Pinpoint the cell where the given text exists, returning its [x, y] midpoint coordinate. 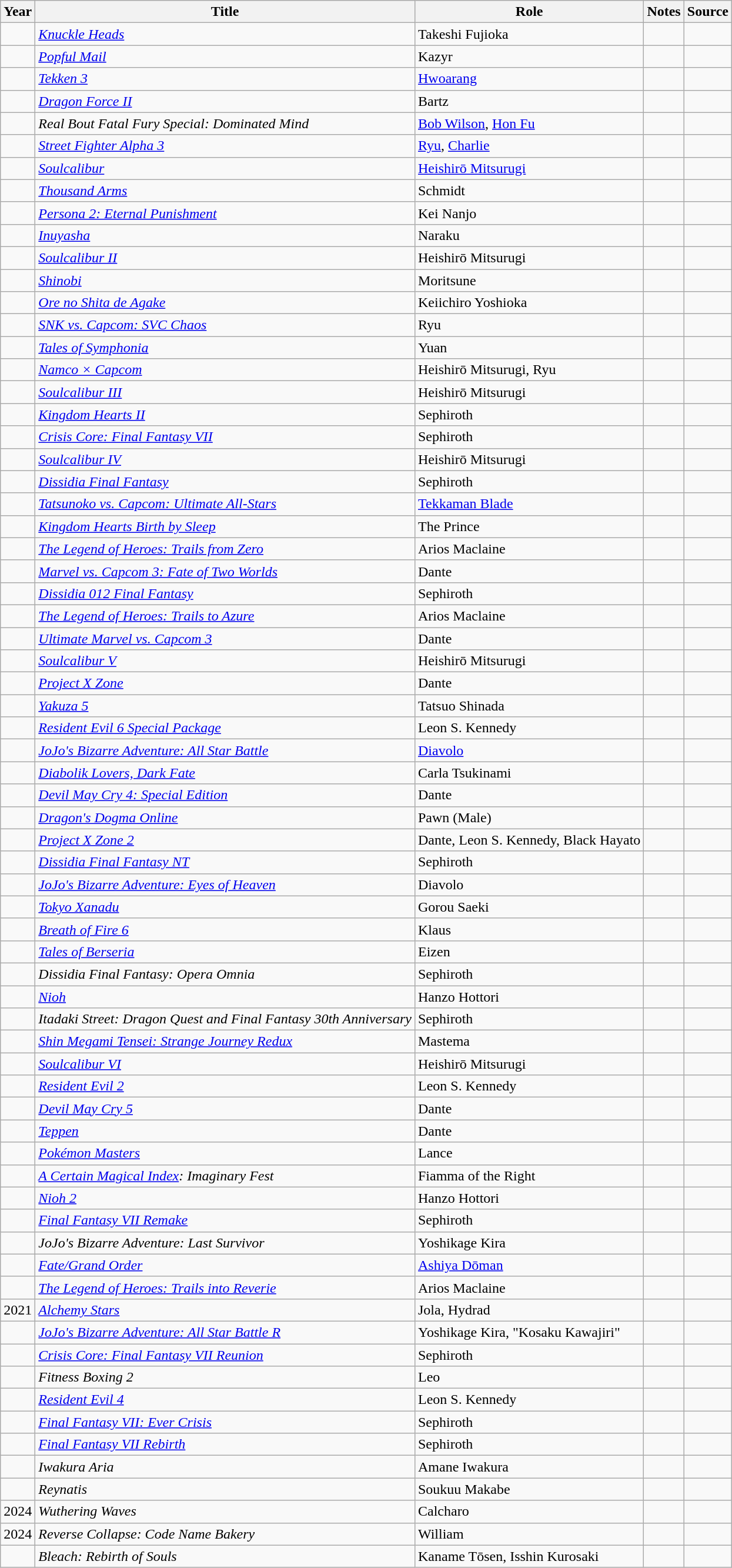
Soulcalibur [225, 168]
Hwoarang [529, 79]
Ultimate Marvel vs. Capcom 3 [225, 638]
Tekken 3 [225, 79]
Tatsunoko vs. Capcom: Ultimate All-Stars [225, 504]
Fitness Boxing 2 [225, 1377]
Reverse Collapse: Code Name Bakery [225, 1534]
Final Fantasy VII Remake [225, 1220]
Kaname Tōsen, Isshin Kurosaki [529, 1556]
Bob Wilson, Hon Fu [529, 124]
Nioh [225, 997]
Wuthering Waves [225, 1512]
Fate/Grand Order [225, 1265]
Crisis Core: Final Fantasy VII [225, 437]
Teppen [225, 1131]
The Prince [529, 526]
Marvel vs. Capcom 3: Fate of Two Worlds [225, 571]
SNK vs. Capcom: SVC Chaos [225, 325]
Moritsune [529, 281]
Lance [529, 1153]
Fiamma of the Right [529, 1176]
Carla Tsukinami [529, 773]
Ryu [529, 325]
Tales of Symphonia [225, 348]
Nioh 2 [225, 1198]
Schmidt [529, 191]
Itadaki Street: Dragon Quest and Final Fantasy 30th Anniversary [225, 1019]
Kei Nanjo [529, 213]
Takeshi Fujioka [529, 34]
Final Fantasy VII: Ever Crisis [225, 1422]
Yoshikage Kira, "Kosaku Kawajiri" [529, 1332]
JoJo's Bizarre Adventure: All Star Battle [225, 750]
Ore no Shita de Agake [225, 303]
Resident Evil 6 Special Package [225, 728]
Leo [529, 1377]
Soulcalibur II [225, 258]
Inuyasha [225, 235]
Calcharo [529, 1512]
Ryu, Charlie [529, 146]
Tekkaman Blade [529, 504]
JoJo's Bizarre Adventure: Last Survivor [225, 1243]
Mastema [529, 1042]
Soulcalibur V [225, 661]
Dissidia Final Fantasy [225, 482]
Knuckle Heads [225, 34]
Keiichiro Yoshioka [529, 303]
Dissidia Final Fantasy NT [225, 862]
Heishirō Mitsurugi, Ryu [529, 370]
Resident Evil 2 [225, 1086]
The Legend of Heroes: Trails from Zero [225, 549]
Eizen [529, 952]
A Certain Magical Index: Imaginary Fest [225, 1176]
Source [708, 12]
Dragon's Dogma Online [225, 818]
Devil May Cry 4: Special Edition [225, 795]
Bleach: Rebirth of Souls [225, 1556]
Crisis Core: Final Fantasy VII Reunion [225, 1355]
Ashiya Dōman [529, 1265]
Tokyo Xanadu [225, 907]
Thousand Arms [225, 191]
Jola, Hydrad [529, 1310]
Pawn (Male) [529, 818]
Pokémon Masters [225, 1153]
Kingdom Hearts Birth by Sleep [225, 526]
Kingdom Hearts II [225, 415]
Soulcalibur VI [225, 1064]
Namco × Capcom [225, 370]
Naraku [529, 235]
JoJo's Bizarre Adventure: Eyes of Heaven [225, 885]
Street Fighter Alpha 3 [225, 146]
The Legend of Heroes: Trails to Azure [225, 616]
Dante, Leon S. Kennedy, Black Hayato [529, 840]
Iwakura Aria [225, 1467]
Soukuu Makabe [529, 1489]
Dragon Force II [225, 101]
Tatsuo Shinada [529, 706]
Shin Megami Tensei: Strange Journey Redux [225, 1042]
JoJo's Bizarre Adventure: All Star Battle R [225, 1332]
Role [529, 12]
Yoshikage Kira [529, 1243]
Gorou Saeki [529, 907]
The Legend of Heroes: Trails into Reverie [225, 1287]
Real Bout Fatal Fury Special: Dominated Mind [225, 124]
Title [225, 12]
Alchemy Stars [225, 1310]
Dissidia Final Fantasy: Opera Omnia [225, 974]
Tales of Berseria [225, 952]
Yakuza 5 [225, 706]
Persona 2: Eternal Punishment [225, 213]
Breath of Fire 6 [225, 929]
2021 [18, 1310]
Shinobi [225, 281]
Devil May Cry 5 [225, 1109]
Bartz [529, 101]
Kazyr [529, 56]
Project X Zone 2 [225, 840]
Soulcalibur IV [225, 459]
Soulcalibur III [225, 392]
William [529, 1534]
Year [18, 12]
Klaus [529, 929]
Resident Evil 4 [225, 1400]
Amane Iwakura [529, 1467]
Reynatis [225, 1489]
Dissidia 012 Final Fantasy [225, 593]
Final Fantasy VII Rebirth [225, 1444]
Diabolik Lovers, Dark Fate [225, 773]
Yuan [529, 348]
Notes [664, 12]
Project X Zone [225, 683]
Popful Mail [225, 56]
